Search for the cell housing the specified text and yield its (X, Y) center coordinate. 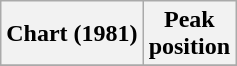
Chart (1981) (72, 34)
Peakposition (189, 34)
